Capture the cell that displays the provided text and extract its (X, Y) central coordinate. 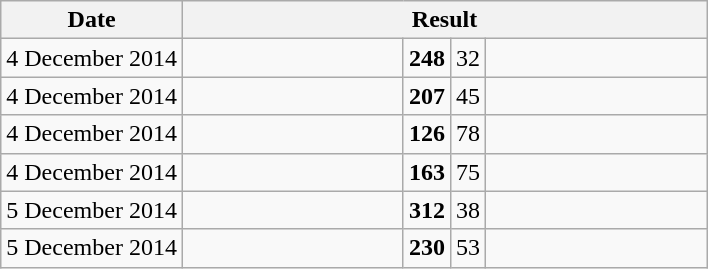
Result (444, 20)
163 (426, 172)
230 (426, 248)
45 (468, 96)
248 (426, 58)
207 (426, 96)
126 (426, 134)
32 (468, 58)
75 (468, 172)
53 (468, 248)
Date (92, 20)
38 (468, 210)
312 (426, 210)
78 (468, 134)
